Extract the (X, Y) coordinate from the center of the cell holding the provided text.  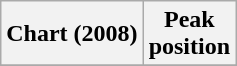
Chart (2008) (72, 34)
Peakposition (189, 34)
